Determine the (X, Y) coordinate at the center of the cell enclosing the given text.  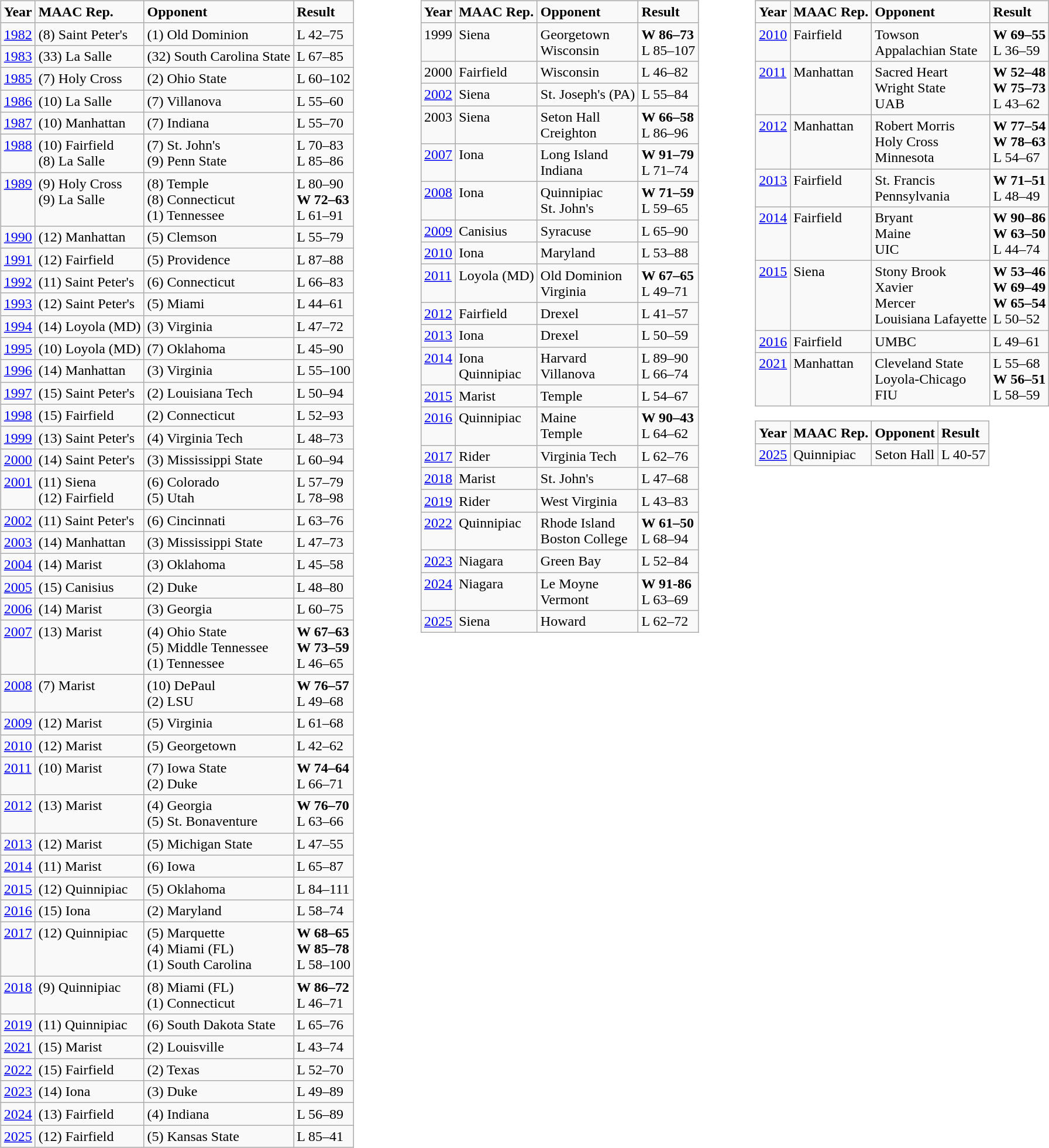
L 80–90W 72–63L 61–91 (324, 199)
Towson Appalachian State (931, 42)
(11) Marist (90, 866)
W 69–55 L 36–59 (1019, 42)
1996 (18, 371)
1995 (18, 349)
1993 (18, 304)
(3) Georgia (219, 609)
1994 (18, 326)
W 67–63 W 73–59 L 46–65 (324, 647)
Temple (587, 396)
Seton Hall Creighton (587, 124)
1983 (18, 56)
Harvard Villanova (587, 366)
(5) Oklahoma (219, 888)
Canisius (497, 231)
L 43–74 (324, 1047)
(5) Michigan State (219, 844)
(10) DePaul (2) LSU (219, 694)
L 47–55 (324, 844)
L 55–60 (324, 101)
L 60–102 (324, 78)
2004 (18, 565)
L 62–72 (668, 622)
L 40-57 (964, 454)
(12) Saint Peter's (90, 304)
(6) Cincinnati (219, 520)
(11) Quinnipiac (90, 1025)
(14) Saint Peter's (90, 460)
L 62–76 (668, 456)
Seton Hall (905, 454)
1992 (18, 282)
(9) Holy Cross (9) La Salle (90, 199)
1987 (18, 123)
(5) Virginia (219, 723)
1982 (18, 34)
(32) South Carolina State (219, 56)
L 55–100 (324, 371)
L 57–79 L 78–98 (324, 490)
Georgetown Wisconsin (587, 42)
L 54–67 (668, 396)
Loyola (MD) (497, 283)
W 91-86 L 63–69 (668, 591)
(3) Oklahoma (219, 565)
L 45–58 (324, 565)
L 52–70 (324, 1070)
(12) Manhattan (90, 237)
Green Bay (587, 561)
(11) Siena (12) Fairfield (90, 490)
(3) Duke (219, 1092)
St. Francis Pennsylvania (931, 187)
(13) Fairfield (90, 1114)
1988 (18, 153)
W 68–65 W 85–78 L 58–100 (324, 949)
(6) Connecticut (219, 282)
L 56–89 (324, 1114)
(2) Texas (219, 1070)
(4) Georgia (5) St. Bonaventure (219, 814)
(2) Ohio State (219, 78)
L 49–61 (1019, 342)
1997 (18, 393)
W 76–70 L 63–66 (324, 814)
L 60–75 (324, 609)
(15) Saint Peter's (90, 393)
L 42–75 (324, 34)
(4) Virginia Tech (219, 437)
Robert Morris Holy Cross Minnesota (931, 142)
L 41–57 (668, 313)
W 86–73 L 85–107 (668, 42)
(15) Marist (90, 1047)
W 90–86 W 63–50 L 44–74 (1019, 234)
(33) La Salle (90, 56)
L 47–73 (324, 543)
(13) Saint Peter's (90, 437)
L 89–90 L 66–74 (668, 366)
(10) La Salle (90, 101)
W 91–79 L 71–74 (668, 163)
Long Island Indiana (587, 163)
W 52–48 W 75–73 L 43–62 (1019, 88)
2006 (18, 609)
(7) Iowa State (2) Duke (219, 775)
(2) Louisiana Tech (219, 393)
(7) Indiana (219, 123)
West Virginia (587, 501)
(8) Miami (FL) (1) Connecticut (219, 994)
L 49–89 (324, 1092)
L 52–93 (324, 415)
(5) Kansas State (219, 1136)
Wisconsin (587, 72)
(6) South Dakota State (219, 1025)
Rhode Island Boston College (587, 531)
L 53–88 (668, 253)
(5) Georgetown (219, 746)
L 65–87 (324, 866)
L 52–84 (668, 561)
L 55–79 (324, 237)
L 70–83 L 85–86 (324, 153)
L 42–62 (324, 746)
W 74–64 L 66–71 (324, 775)
(7) St. John's (9) Penn State (219, 153)
W 77–54 W 78–63 L 54–67 (1019, 142)
(5) Clemson (219, 237)
L 43–83 (668, 501)
Virginia Tech (587, 456)
Maryland (587, 253)
L 55–84 (668, 94)
L 55–70 (324, 123)
Iona Quinnipiac (497, 366)
W 67–65 L 49–71 (668, 283)
(5) Miami (219, 304)
(2) Connecticut (219, 415)
(10) Fairfield (8) La Salle (90, 153)
2001 (18, 490)
(2) Maryland (219, 911)
L 50–94 (324, 393)
W 86–72 L 46–71 (324, 994)
L 63–76 (324, 520)
Stony Brook Xavier Mercer Louisiana Lafayette (931, 296)
(5) Providence (219, 260)
W 71–59 L 59–65 (668, 201)
1991 (18, 260)
L 87–88 (324, 260)
W 61–50 L 68–94 (668, 531)
L 44–61 (324, 304)
L 45–90 (324, 349)
(2) Duke (219, 587)
(5) Marquette (4) Miami (FL) (1) South Carolina (219, 949)
(8) Temple (8) Connecticut (1) Tennessee (219, 199)
L 66–83 (324, 282)
St. Joseph's (PA) (587, 94)
(9) Quinnipiac (90, 994)
(2) Louisville (219, 1047)
(4) Indiana (219, 1114)
L 47–72 (324, 326)
Quinnipiac St. John's (587, 201)
(10) Manhattan (90, 123)
(4) Ohio State (5) Middle Tennessee (1) Tennessee (219, 647)
W 66–58 L 86–96 (668, 124)
UMBC (931, 342)
Cleveland State Loyola-Chicago FIU (931, 380)
1986 (18, 101)
L 61–68 (324, 723)
Sacred Heart Wright State UAB (931, 88)
W 53–46 W 69–49 W 65–54 L 50–52 (1019, 296)
Maine Temple (587, 426)
L 55–68 W 56–51 L 58–59 (1019, 380)
Old Dominion Virginia (587, 283)
(6) Colorado (5) Utah (219, 490)
(7) Oklahoma (219, 349)
L 84–111 (324, 888)
(1) Old Dominion (219, 34)
1989 (18, 199)
W 90–43 L 64–62 (668, 426)
Bryant Maine UIC (931, 234)
(6) Iowa (219, 866)
(10) Marist (90, 775)
1990 (18, 237)
Syracuse (587, 231)
(7) Villanova (219, 101)
L 48–73 (324, 437)
(7) Holy Cross (90, 78)
L 65–76 (324, 1025)
W 76–57 L 49–68 (324, 694)
1998 (18, 415)
L 46–82 (668, 72)
L 50–59 (668, 336)
L 60–94 (324, 460)
L 47–68 (668, 478)
L 67–85 (324, 56)
(7) Marist (90, 694)
St. John's (587, 478)
2005 (18, 587)
L 85–41 (324, 1136)
Howard (587, 622)
(14) Iona (90, 1092)
L 58–74 (324, 911)
(8) Saint Peter's (90, 34)
(15) Canisius (90, 587)
L 65–90 (668, 231)
(14) Loyola (MD) (90, 326)
L 48–80 (324, 587)
(10) Loyola (MD) (90, 349)
1985 (18, 78)
(15) Iona (90, 911)
W 71–51 L 48–49 (1019, 187)
Le Moyne Vermont (587, 591)
